Pinpoint the cell where the given text exists, returning its (x, y) midpoint coordinate. 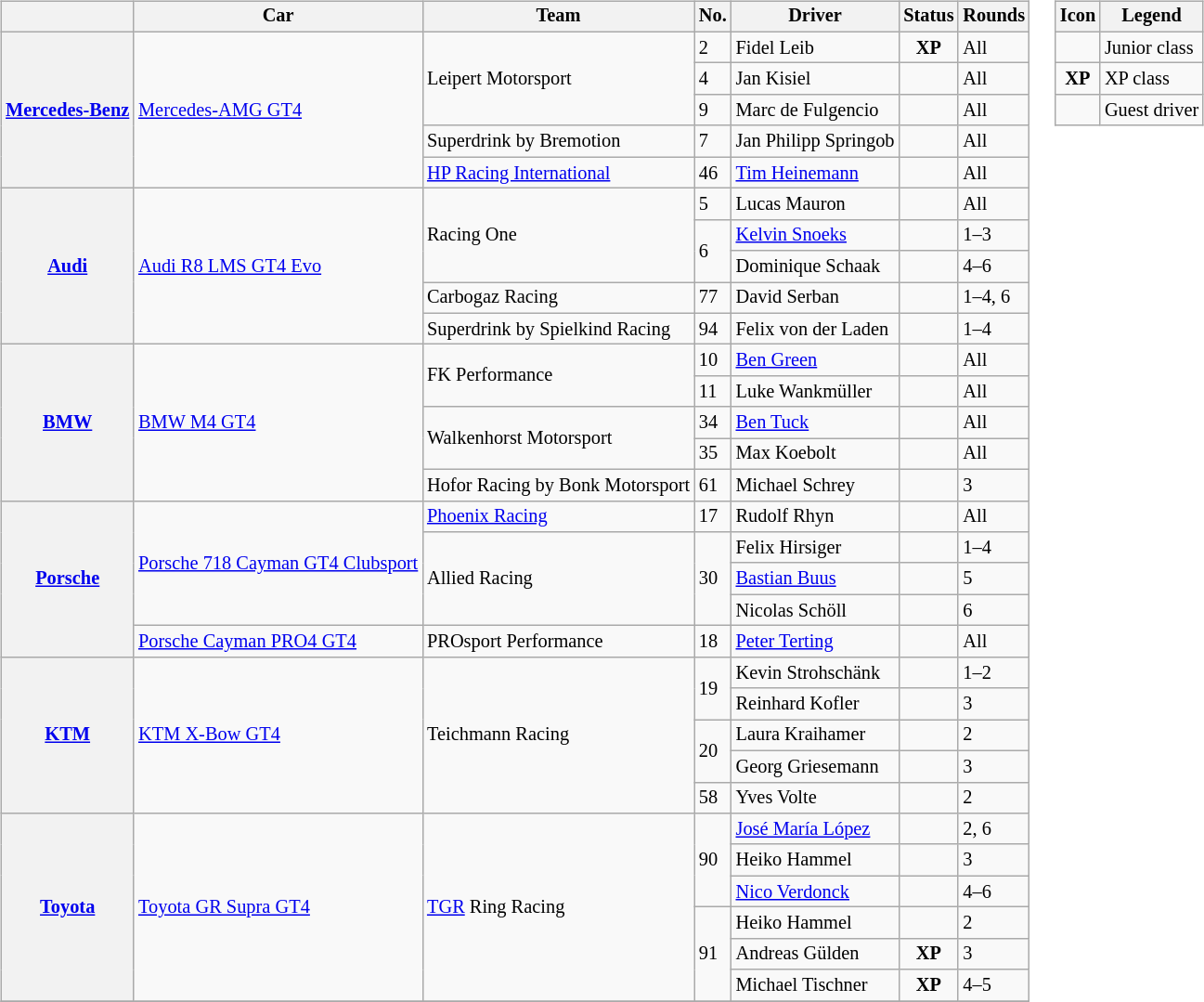
9 (713, 111)
Allied Racing (559, 579)
46 (713, 173)
Racing One (559, 236)
Legend (1151, 17)
Laura Kraihamer (815, 735)
90 (713, 860)
Felix Hirsiger (815, 548)
Guest driver (1151, 111)
KTM (67, 735)
Michael Tischner (815, 985)
Dominique Schaak (815, 267)
Audi R8 LMS GT4 Evo (278, 267)
Yves Volte (815, 798)
BMW M4 GT4 (278, 423)
Kevin Strohschänk (815, 672)
Luke Wankmüller (815, 392)
Status (928, 17)
17 (713, 516)
Icon (1078, 17)
58 (713, 798)
Teichmann Racing (559, 735)
Tim Heinemann (815, 173)
Kelvin Snoeks (815, 235)
4 (713, 79)
José María López (815, 829)
Felix von der Laden (815, 329)
Toyota (67, 907)
KTM X-Bow GT4 (278, 735)
Team (559, 17)
Jan Kisiel (815, 79)
11 (713, 392)
TGR Ring Racing (559, 907)
Porsche Cayman PRO4 GT4 (278, 642)
20 (713, 750)
Michael Schrey (815, 485)
1–3 (993, 235)
1–2 (993, 672)
David Serban (815, 298)
No. (713, 17)
34 (713, 423)
Rudolf Rhyn (815, 516)
77 (713, 298)
Porsche 718 Cayman GT4 Clubsport (278, 563)
Jan Philipp Springob (815, 141)
Andreas Gülden (815, 954)
35 (713, 454)
Car (278, 17)
Driver (815, 17)
Max Koebolt (815, 454)
Leipert Motorsport (559, 78)
Superdrink by Bremotion (559, 141)
30 (713, 579)
91 (713, 955)
Bastian Buus (815, 579)
10 (713, 360)
Ben Green (815, 360)
Marc de Fulgencio (815, 111)
Lucas Mauron (815, 204)
Junior class (1151, 47)
PROsport Performance (559, 642)
61 (713, 485)
Toyota GR Supra GT4 (278, 907)
BMW (67, 423)
Mercedes-AMG GT4 (278, 110)
Nico Verdonck (815, 891)
4–5 (993, 985)
Mercedes-Benz (67, 110)
Reinhard Kofler (815, 704)
Hofor Racing by Bonk Motorsport (559, 485)
94 (713, 329)
Georg Griesemann (815, 766)
Superdrink by Spielkind Racing (559, 329)
Ben Tuck (815, 423)
Rounds (993, 17)
Fidel Leib (815, 47)
7 (713, 141)
HP Racing International (559, 173)
Nicolas Schöll (815, 610)
19 (713, 687)
Porsche (67, 579)
1–4, 6 (993, 298)
FK Performance (559, 375)
Walkenhorst Motorsport (559, 438)
XP class (1151, 79)
18 (713, 642)
Audi (67, 267)
Phoenix Racing (559, 516)
Carbogaz Racing (559, 298)
2, 6 (993, 829)
Peter Terting (815, 642)
